Capture the cell that displays the provided text and extract its [x, y] central coordinate. 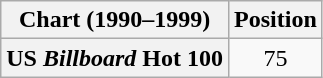
Position [276, 20]
75 [276, 58]
US Billboard Hot 100 [115, 58]
Chart (1990–1999) [115, 20]
